For the text-containing cell, return its midpoint in [x, y] coordinate format. 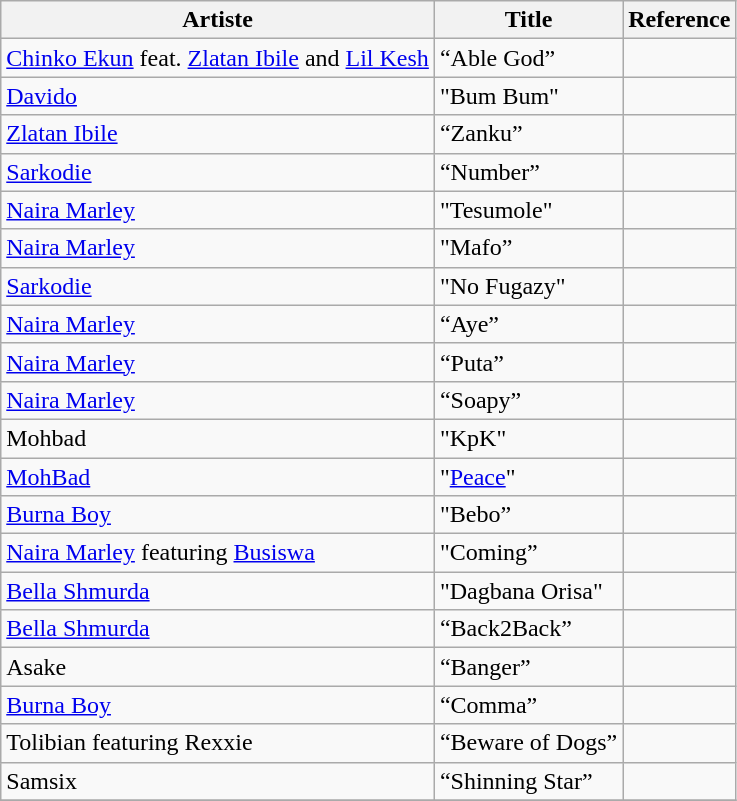
“Number” [528, 172]
"Dagbana Orisa" [528, 591]
Chinko Ekun feat. Zlatan Ibile and Lil Kesh [218, 58]
MohBad [218, 477]
Asake [218, 667]
“Shinning Star” [528, 781]
“Beware of Dogs” [528, 743]
“Puta” [528, 362]
“Back2Back” [528, 629]
Artiste [218, 20]
Samsix [218, 781]
"Coming” [528, 553]
Tolibian featuring Rexxie [218, 743]
“Comma” [528, 705]
“Banger” [528, 667]
Title [528, 20]
Naira Marley featuring Busiswa [218, 553]
"Tesumole" [528, 210]
Mohbad [218, 438]
“Aye” [528, 324]
Davido [218, 96]
"KpK" [528, 438]
Reference [680, 20]
"Peace" [528, 477]
"Bebo” [528, 515]
Zlatan Ibile [218, 134]
"Bum Bum" [528, 96]
"No Fugazy" [528, 286]
“Zanku” [528, 134]
“Soapy” [528, 400]
“Able God” [528, 58]
"Mafo” [528, 248]
